From the cell containing the given text, extract its center point as (x, y) coordinate. 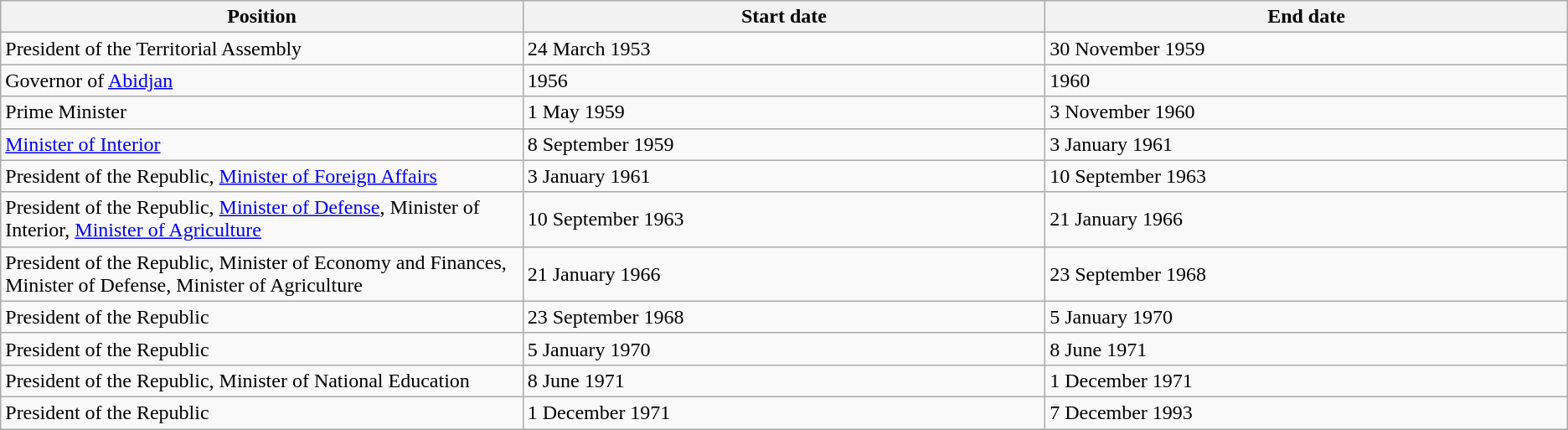
President of the Republic, Minister of National Education (261, 381)
President of the Territorial Assembly (261, 49)
30 November 1959 (1307, 49)
Prime Minister (261, 112)
1960 (1307, 80)
8 September 1959 (784, 144)
24 March 1953 (784, 49)
1956 (784, 80)
President of the Republic, Minister of Economy and Finances, Minister of Defense, Minister of Agriculture (261, 273)
Start date (784, 17)
7 December 1993 (1307, 412)
President of the Republic, Minister of Defense, Minister of Interior, Minister of Agriculture (261, 220)
1 May 1959 (784, 112)
Position (261, 17)
End date (1307, 17)
Governor of Abidjan (261, 80)
3 November 1960 (1307, 112)
Minister of Interior (261, 144)
President of the Republic, Minister of Foreign Affairs (261, 176)
